From the cell containing the given text, extract its center point as [x, y] coordinate. 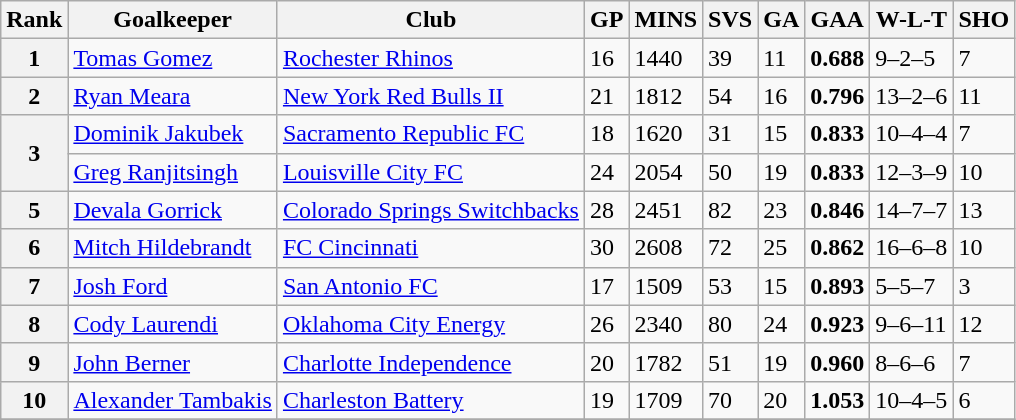
70 [730, 400]
SVS [730, 20]
2054 [666, 172]
Goalkeeper [173, 20]
Josh Ford [173, 286]
10–4–5 [912, 400]
82 [730, 210]
1782 [666, 362]
Sacramento Republic FC [430, 134]
2340 [666, 324]
Mitch Hildebrandt [173, 248]
9–6–11 [912, 324]
0.923 [838, 324]
2 [34, 96]
5–5–7 [912, 286]
Charlotte Independence [430, 362]
16–6–8 [912, 248]
1.053 [838, 400]
Devala Gorrick [173, 210]
MINS [666, 20]
1709 [666, 400]
San Antonio FC [430, 286]
1 [34, 58]
New York Red Bulls II [430, 96]
14–7–7 [912, 210]
17 [606, 286]
31 [730, 134]
FC Cincinnati [430, 248]
2451 [666, 210]
12 [984, 324]
80 [730, 324]
10–4–4 [912, 134]
Alexander Tambakis [173, 400]
Club [430, 20]
13–2–6 [912, 96]
GAA [838, 20]
W-L-T [912, 20]
54 [730, 96]
Colorado Springs Switchbacks [430, 210]
13 [984, 210]
John Berner [173, 362]
Greg Ranjitsingh [173, 172]
9 [34, 362]
1440 [666, 58]
Rank [34, 20]
12–3–9 [912, 172]
53 [730, 286]
SHO [984, 20]
39 [730, 58]
1509 [666, 286]
30 [606, 248]
0.688 [838, 58]
51 [730, 362]
25 [782, 248]
0.893 [838, 286]
0.960 [838, 362]
GA [782, 20]
28 [606, 210]
8 [34, 324]
GP [606, 20]
0.846 [838, 210]
0.796 [838, 96]
0.862 [838, 248]
Oklahoma City Energy [430, 324]
Dominik Jakubek [173, 134]
8–6–6 [912, 362]
9–2–5 [912, 58]
Cody Laurendi [173, 324]
2608 [666, 248]
1812 [666, 96]
5 [34, 210]
1620 [666, 134]
18 [606, 134]
50 [730, 172]
72 [730, 248]
Charleston Battery [430, 400]
Rochester Rhinos [430, 58]
Louisville City FC [430, 172]
Tomas Gomez [173, 58]
Ryan Meara [173, 96]
26 [606, 324]
23 [782, 210]
21 [606, 96]
